Capture the cell that displays the provided text and extract its (X, Y) central coordinate. 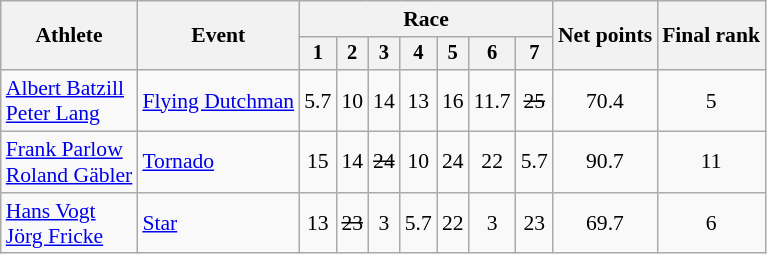
Net points (605, 36)
1 (318, 54)
Frank ParlowRoland Gäbler (70, 162)
70.4 (605, 100)
90.7 (605, 162)
25 (534, 100)
11.7 (492, 100)
16 (453, 100)
Albert BatzillPeter Lang (70, 100)
Flying Dutchman (218, 100)
Athlete (70, 36)
69.7 (605, 224)
Event (218, 36)
Race (426, 19)
2 (352, 54)
15 (318, 162)
11 (711, 162)
4 (418, 54)
7 (534, 54)
Star (218, 224)
Hans VogtJörg Fricke (70, 224)
Tornado (218, 162)
Final rank (711, 36)
